Determine the [x, y] coordinate at the center of the cell enclosing the given text.  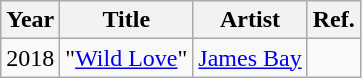
Year [30, 20]
Ref. [334, 20]
2018 [30, 58]
"Wild Love" [126, 58]
Title [126, 20]
James Bay [250, 58]
Artist [250, 20]
